Extract the (X, Y) coordinate from the center of the cell holding the provided text.  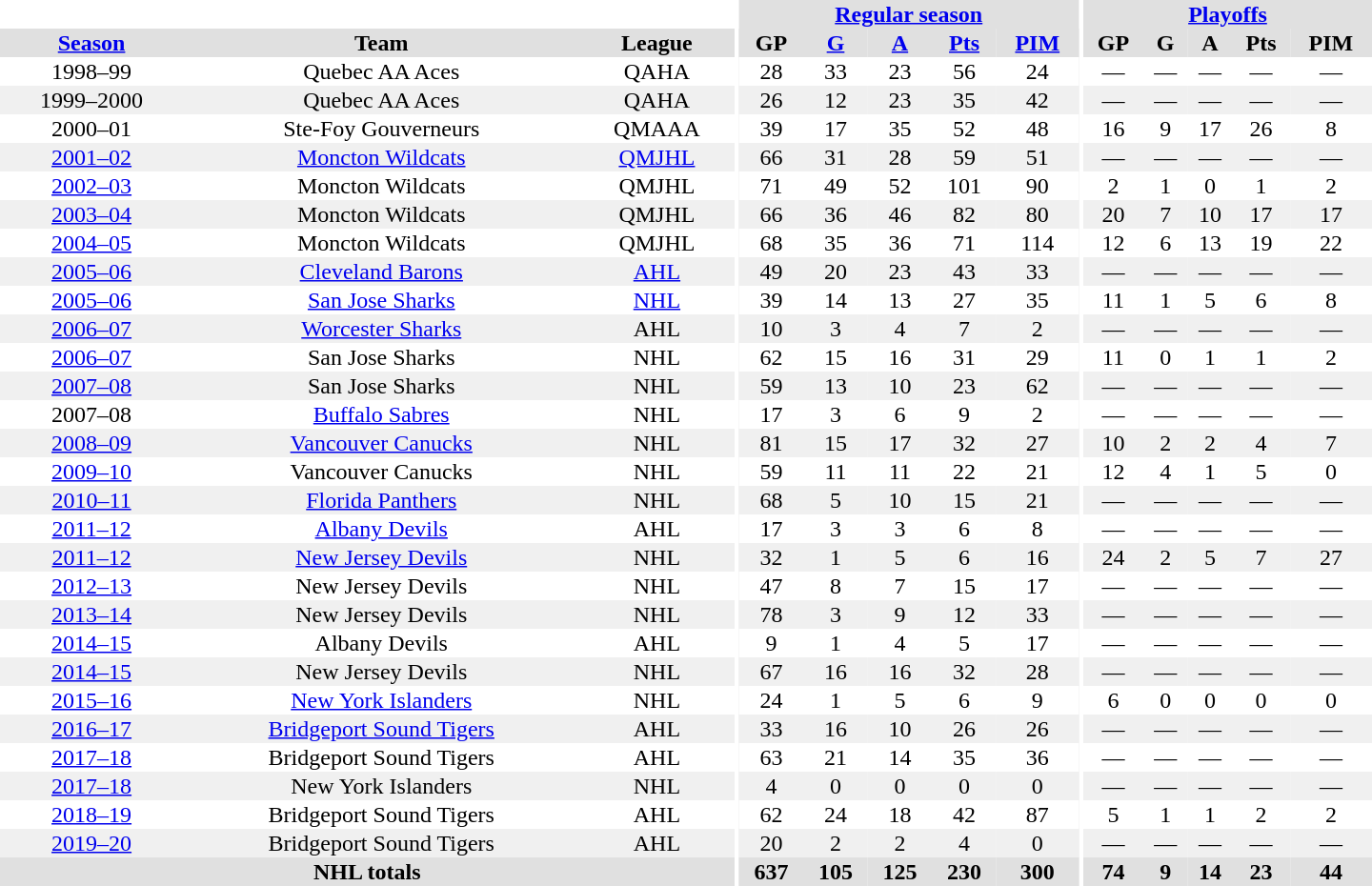
Team (381, 43)
47 (772, 586)
81 (772, 443)
2019–20 (91, 843)
2016–17 (91, 729)
Playoffs (1227, 14)
Cleveland Barons (381, 272)
2003–04 (91, 214)
80 (1038, 214)
44 (1331, 872)
1999–2000 (91, 100)
Worcester Sharks (381, 329)
2002–03 (91, 186)
43 (964, 272)
230 (964, 872)
2018–19 (91, 815)
2000–01 (91, 129)
114 (1038, 243)
300 (1038, 872)
2009–10 (91, 472)
29 (1038, 357)
101 (964, 186)
2008–09 (91, 443)
Florida Panthers (381, 500)
2004–05 (91, 243)
Regular season (909, 14)
78 (772, 614)
NHL totals (368, 872)
2015–16 (91, 700)
Season (91, 43)
87 (1038, 815)
63 (772, 757)
125 (900, 872)
League (656, 43)
90 (1038, 186)
46 (900, 214)
Buffalo Sabres (381, 414)
82 (964, 214)
48 (1038, 129)
19 (1261, 243)
2001–02 (91, 157)
1998–99 (91, 71)
2013–14 (91, 614)
2010–11 (91, 500)
51 (1038, 157)
105 (836, 872)
56 (964, 71)
67 (772, 672)
18 (900, 815)
QMAAA (656, 129)
2012–13 (91, 586)
637 (772, 872)
74 (1113, 872)
Ste-Foy Gouverneurs (381, 129)
